Return the [x, y] coordinate for the center point of the cell that contains the specified text.  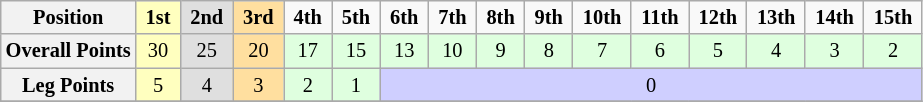
2nd [206, 17]
14th [834, 17]
Position [68, 17]
5th [356, 17]
20 [258, 51]
30 [158, 51]
9 [500, 51]
8th [500, 17]
1 [356, 85]
13th [776, 17]
7th [452, 17]
6 [660, 51]
10th [602, 17]
17 [308, 51]
Leg Points [68, 85]
12th [718, 17]
4th [308, 17]
15th [893, 17]
10 [452, 51]
1st [158, 17]
15 [356, 51]
13 [404, 51]
8 [549, 51]
25 [206, 51]
9th [549, 17]
3rd [258, 17]
7 [602, 51]
6th [404, 17]
Overall Points [68, 51]
0 [651, 85]
11th [660, 17]
